Capture the cell that displays the provided text and extract its [x, y] central coordinate. 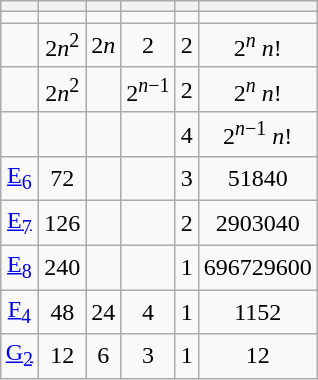
48 [62, 312]
696729600 [258, 267]
126 [62, 223]
G2 [19, 356]
2903040 [258, 223]
24 [104, 312]
E8 [19, 267]
51840 [258, 179]
1152 [258, 312]
F4 [19, 312]
E6 [19, 179]
72 [62, 179]
2n [104, 46]
6 [104, 356]
E7 [19, 223]
2n−1 n! [258, 134]
240 [62, 267]
2n−1 [148, 90]
